From the cell containing the given text, extract its center point as (X, Y) coordinate. 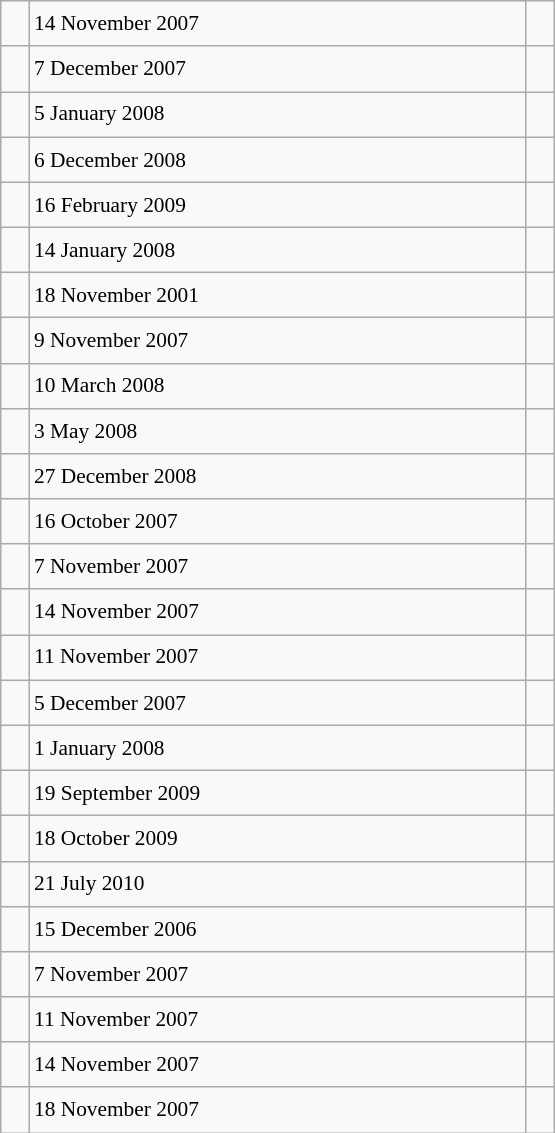
5 December 2007 (278, 702)
14 January 2008 (278, 250)
7 December 2007 (278, 68)
19 September 2009 (278, 792)
3 May 2008 (278, 430)
16 October 2007 (278, 522)
16 February 2009 (278, 204)
18 November 2001 (278, 296)
18 November 2007 (278, 1110)
9 November 2007 (278, 340)
27 December 2008 (278, 476)
21 July 2010 (278, 884)
6 December 2008 (278, 160)
15 December 2006 (278, 928)
5 January 2008 (278, 114)
1 January 2008 (278, 748)
18 October 2009 (278, 838)
10 March 2008 (278, 386)
